Detect which cell encompasses the target text, then output its [X, Y] center coordinate. 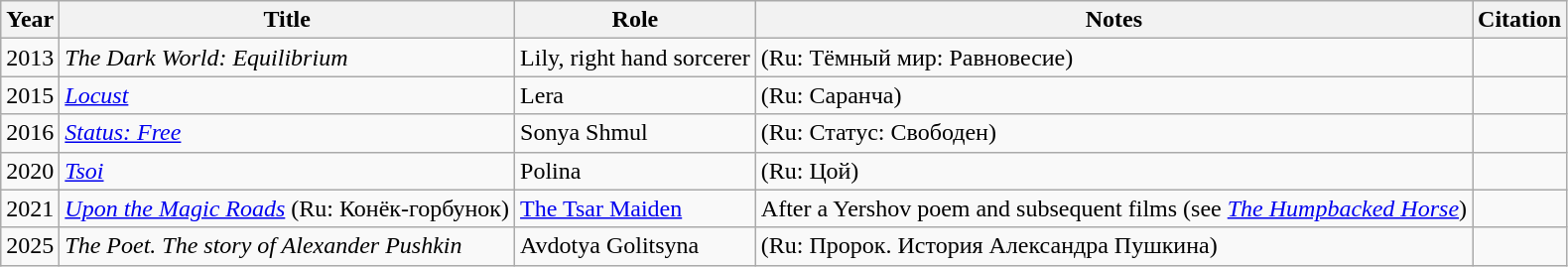
The Dark World: Equilibrium [288, 58]
Tsoi [288, 171]
Upon the Magic Roads (Ru: Конёк-горбунок) [288, 208]
Status: Free [288, 133]
Lera [635, 95]
2013 [30, 58]
(Ru: Пророк. История Александра Пушкина) [1113, 246]
(Ru: Саранча) [1113, 95]
Year [30, 20]
Title [288, 20]
2015 [30, 95]
2021 [30, 208]
Notes [1113, 20]
The Poet. The story of Alexander Pushkin [288, 246]
Citation [1520, 20]
After a Yershov poem and subsequent films (see The Humpbacked Horse) [1113, 208]
Lily, right hand sorcerer [635, 58]
Avdotya Golitsyna [635, 246]
2020 [30, 171]
(Ru: Статус: Свободен) [1113, 133]
Polina [635, 171]
Role [635, 20]
2016 [30, 133]
(Ru: Цой) [1113, 171]
Locust [288, 95]
(Ru: Тёмный мир: Равновесие) [1113, 58]
Sonya Shmul [635, 133]
The Tsar Maiden [635, 208]
2025 [30, 246]
